Provide the (x, y) coordinate of the cell's center where the given text is located.  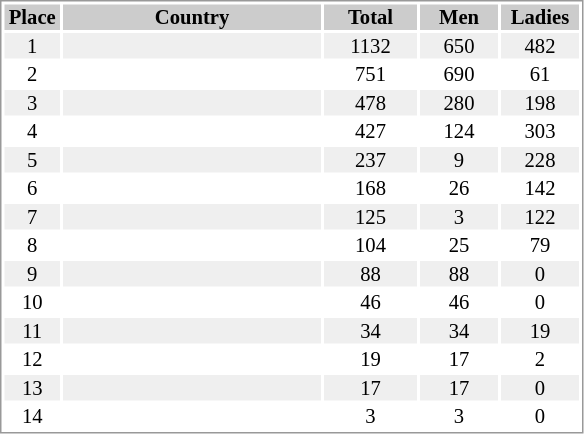
228 (540, 160)
Place (32, 17)
280 (459, 103)
690 (459, 75)
25 (459, 245)
6 (32, 189)
237 (370, 160)
482 (540, 46)
650 (459, 46)
124 (459, 131)
26 (459, 189)
79 (540, 245)
427 (370, 131)
61 (540, 75)
1 (32, 46)
168 (370, 189)
125 (370, 217)
13 (32, 388)
751 (370, 75)
14 (32, 417)
142 (540, 189)
198 (540, 103)
Men (459, 17)
Country (192, 17)
7 (32, 217)
122 (540, 217)
Total (370, 17)
12 (32, 359)
104 (370, 245)
4 (32, 131)
11 (32, 331)
478 (370, 103)
1132 (370, 46)
303 (540, 131)
10 (32, 303)
5 (32, 160)
Ladies (540, 17)
8 (32, 245)
